Extract the (X, Y) coordinate from the center of the cell holding the provided text.  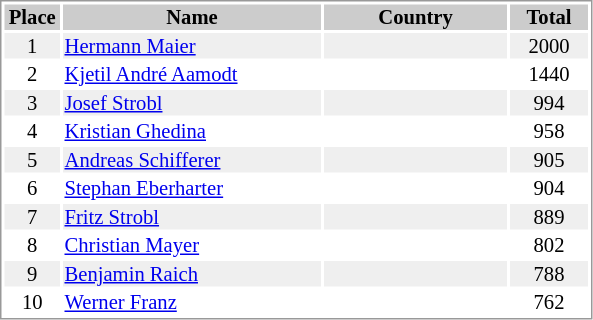
958 (549, 131)
Country (416, 17)
Kjetil André Aamodt (192, 75)
Josef Strobl (192, 103)
6 (32, 189)
Hermann Maier (192, 46)
2000 (549, 46)
7 (32, 217)
Andreas Schifferer (192, 160)
3 (32, 103)
994 (549, 103)
Kristian Ghedina (192, 131)
Christian Mayer (192, 245)
762 (549, 303)
Stephan Eberharter (192, 189)
Name (192, 17)
Total (549, 17)
Benjamin Raich (192, 274)
1 (32, 46)
4 (32, 131)
Werner Franz (192, 303)
905 (549, 160)
889 (549, 217)
788 (549, 274)
10 (32, 303)
802 (549, 245)
904 (549, 189)
2 (32, 75)
8 (32, 245)
9 (32, 274)
Fritz Strobl (192, 217)
Place (32, 17)
1440 (549, 75)
5 (32, 160)
